Scan for the cell matching the given text and deliver its (X, Y) coordinate at center. 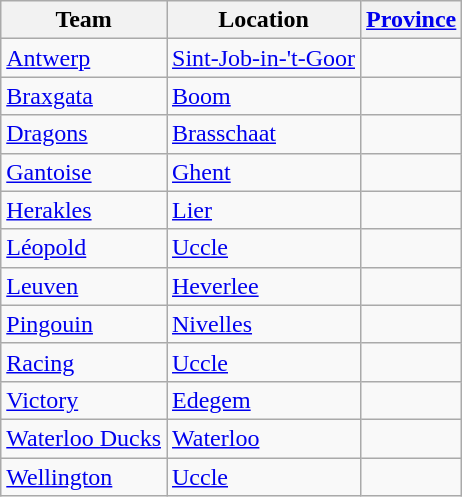
Racing (84, 362)
Nivelles (263, 324)
Wellington (84, 477)
Brasschaat (263, 134)
Boom (263, 96)
Team (84, 20)
Edegem (263, 400)
Léopold (84, 248)
Location (263, 20)
Leuven (84, 286)
Lier (263, 210)
Ghent (263, 172)
Dragons (84, 134)
Gantoise (84, 172)
Braxgata (84, 96)
Waterloo Ducks (84, 438)
Heverlee (263, 286)
Sint-Job-in-'t-Goor (263, 58)
Herakles (84, 210)
Antwerp (84, 58)
Victory (84, 400)
Waterloo (263, 438)
Pingouin (84, 324)
Province (412, 20)
